Pinpoint the cell where the given text exists, returning its (X, Y) midpoint coordinate. 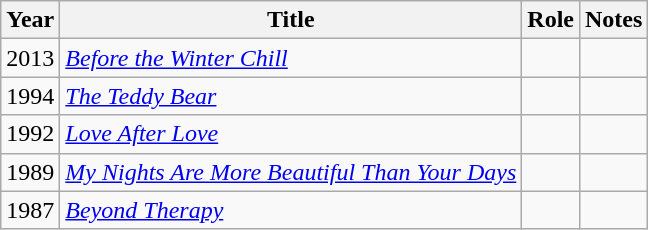
The Teddy Bear (291, 96)
1992 (30, 134)
My Nights Are More Beautiful Than Your Days (291, 172)
Year (30, 20)
Beyond Therapy (291, 210)
1987 (30, 210)
Before the Winter Chill (291, 58)
Title (291, 20)
Love After Love (291, 134)
Role (551, 20)
2013 (30, 58)
Notes (613, 20)
1994 (30, 96)
1989 (30, 172)
